Provide the [x, y] coordinate of the cell's center where the given text is located.  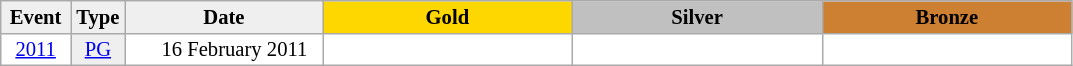
Event [36, 16]
Gold [447, 16]
Date [224, 16]
16 February 2011 [224, 49]
Type [98, 16]
Silver [697, 16]
2011 [36, 49]
Bronze [947, 16]
PG [98, 49]
